Capture the cell that displays the provided text and extract its [X, Y] central coordinate. 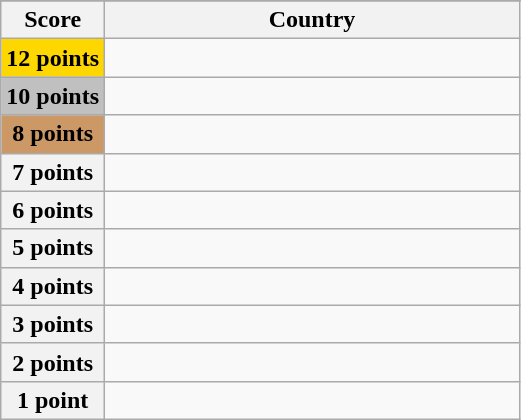
Score [53, 20]
8 points [53, 134]
4 points [53, 286]
6 points [53, 210]
1 point [53, 400]
2 points [53, 362]
12 points [53, 58]
5 points [53, 248]
Country [312, 20]
7 points [53, 172]
3 points [53, 324]
10 points [53, 96]
